From the cell containing the given text, extract its center point as [x, y] coordinate. 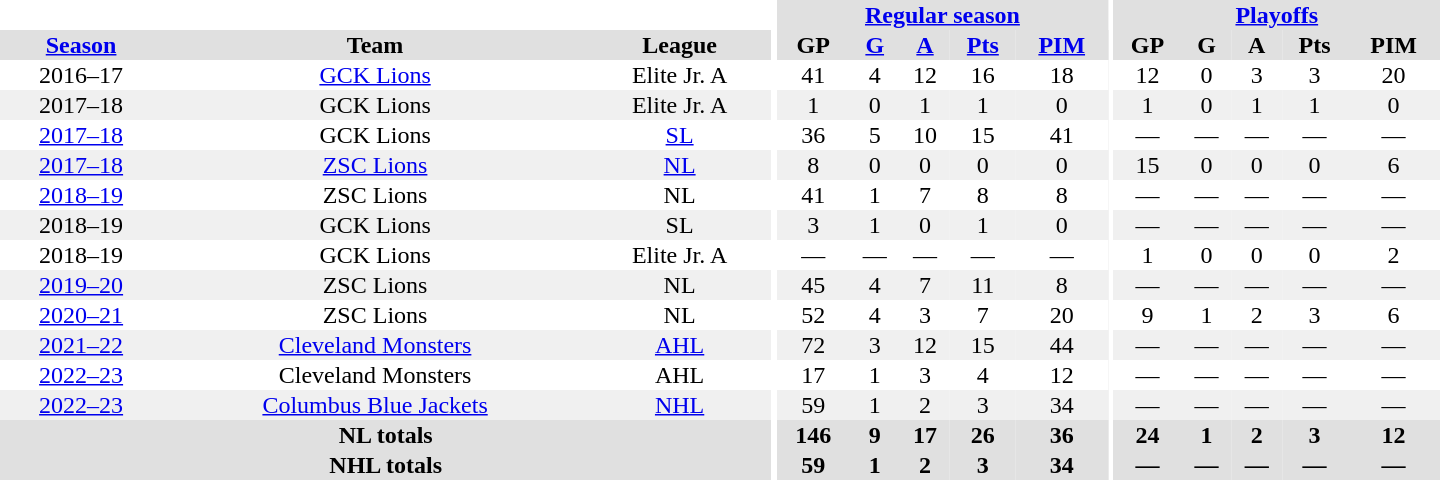
Columbus Blue Jackets [375, 405]
11 [982, 285]
Team [375, 45]
2020–21 [81, 315]
146 [814, 435]
2021–22 [81, 345]
16 [982, 75]
72 [814, 345]
NL totals [386, 435]
2016–17 [81, 75]
Season [81, 45]
5 [875, 135]
18 [1062, 75]
44 [1062, 345]
2019–20 [81, 285]
NHL [680, 405]
26 [982, 435]
Regular season [942, 15]
52 [814, 315]
League [680, 45]
Playoffs [1277, 15]
10 [925, 135]
45 [814, 285]
24 [1148, 435]
NHL totals [386, 465]
